Identify which cell holds the provided text, then report its [x, y] central coordinate. 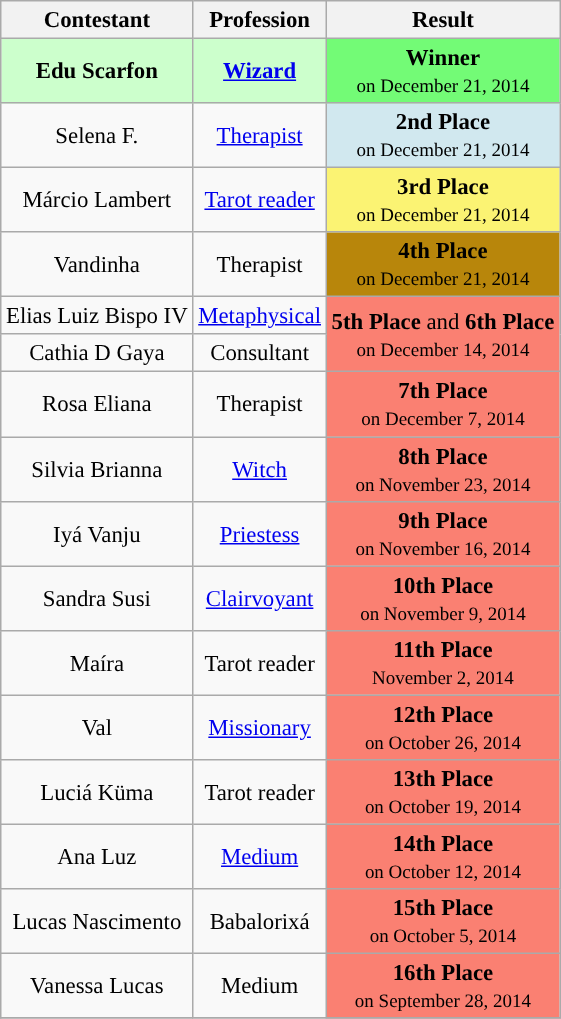
3rd Placeon December 21, 2014 [442, 200]
Cathia D Gaya [97, 353]
Witch [260, 470]
Lucas Nascimento [97, 922]
Edu Scarfon [97, 72]
11th PlaceNovember 2, 2014 [442, 662]
15th Placeon October 5, 2014 [442, 922]
7th Placeon December 7, 2014 [442, 404]
Vandinha [97, 264]
Vanessa Lucas [97, 986]
Metaphysical [260, 316]
Consultant [260, 353]
16th Placeon September 28, 2014 [442, 986]
12th Placeon October 26, 2014 [442, 728]
Winneron December 21, 2014 [442, 72]
Iyá Vanju [97, 534]
Ana Luz [97, 856]
Profession [260, 20]
8th Placeon November 23, 2014 [442, 470]
Luciá Küma [97, 792]
Priestess [260, 534]
5th Place and 6th Placeon December 14, 2014 [442, 334]
Wizard [260, 72]
4th Placeon December 21, 2014 [442, 264]
Selena F. [97, 136]
Elias Luiz Bispo IV [97, 316]
Contestant [97, 20]
9th Placeon November 16, 2014 [442, 534]
Silvia Brianna [97, 470]
Result [442, 20]
Sandra Susi [97, 598]
Val [97, 728]
Clairvoyant [260, 598]
13th Placeon October 19, 2014 [442, 792]
Maíra [97, 662]
2nd Placeon December 21, 2014 [442, 136]
Babalorixá [260, 922]
Márcio Lambert [97, 200]
Rosa Eliana [97, 404]
14th Placeon October 12, 2014 [442, 856]
Missionary [260, 728]
10th Placeon November 9, 2014 [442, 598]
